Determine the (x, y) coordinate at the center of the cell enclosing the given text.  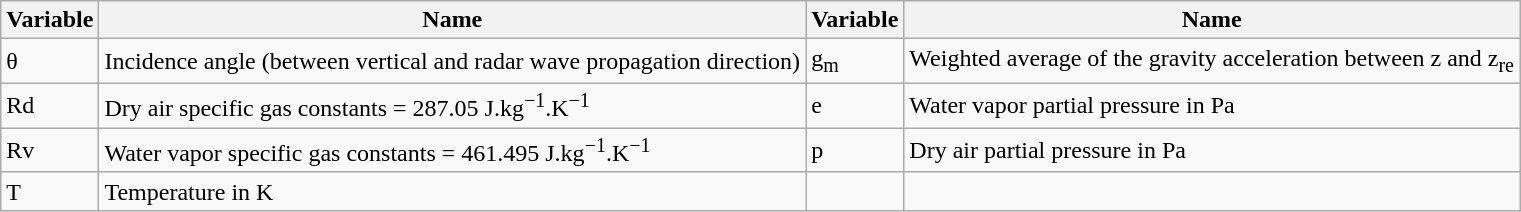
Rd (50, 106)
Temperature in K (452, 191)
θ (50, 61)
Incidence angle (between vertical and radar wave propagation direction) (452, 61)
Dry air partial pressure in Pa (1212, 150)
Water vapor specific gas constants = 461.495 J.kg−1.K−1 (452, 150)
Rv (50, 150)
gm (855, 61)
Water vapor partial pressure in Pa (1212, 106)
T (50, 191)
Dry air specific gas constants = 287.05 J.kg−1.K−1 (452, 106)
p (855, 150)
Weighted average of the gravity acceleration between z and zre (1212, 61)
e (855, 106)
